Identify which cell holds the provided text, then report its [X, Y] central coordinate. 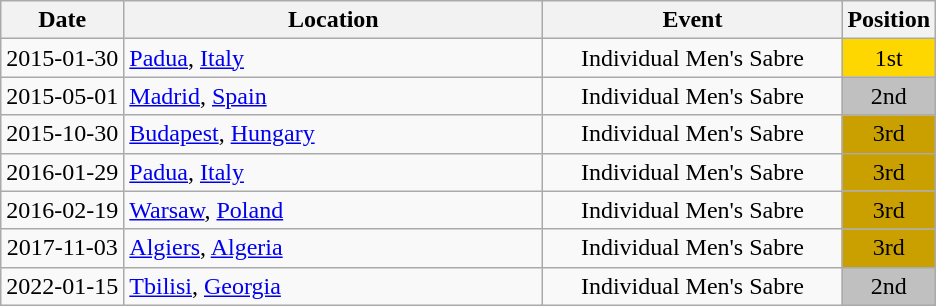
Location [334, 20]
Event [692, 20]
1st [889, 58]
2016-02-19 [62, 210]
2017-11-03 [62, 248]
Algiers, Algeria [334, 248]
Tbilisi, Georgia [334, 286]
2015-01-30 [62, 58]
Budapest, Hungary [334, 134]
2022-01-15 [62, 286]
Madrid, Spain [334, 96]
Date [62, 20]
2015-10-30 [62, 134]
2016-01-29 [62, 172]
Position [889, 20]
Warsaw, Poland [334, 210]
2015-05-01 [62, 96]
